Locate the cell with the specified text and output its (x, y) center coordinate. 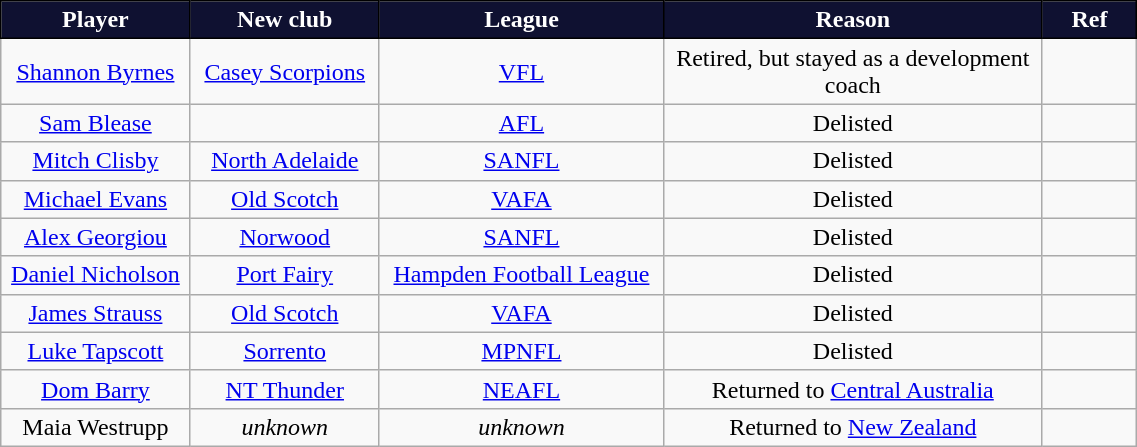
Returned to New Zealand (852, 427)
Maia Westrupp (96, 427)
Retired, but stayed as a development coach (852, 72)
Luke Tapscott (96, 351)
Reason (852, 20)
Casey Scorpions (284, 72)
Alex Georgiou (96, 237)
North Adelaide (284, 161)
NEAFL (521, 389)
Returned to Central Australia (852, 389)
Dom Barry (96, 389)
League (521, 20)
Sorrento (284, 351)
Hampden Football League (521, 275)
Daniel Nicholson (96, 275)
Michael Evans (96, 199)
Player (96, 20)
Mitch Clisby (96, 161)
VFL (521, 72)
NT Thunder (284, 389)
Sam Blease (96, 123)
AFL (521, 123)
Norwood (284, 237)
Shannon Byrnes (96, 72)
MPNFL (521, 351)
Port Fairy (284, 275)
New club (284, 20)
Ref (1090, 20)
James Strauss (96, 313)
